Output the (x, y) coordinate of the center of the cell containing the given text.  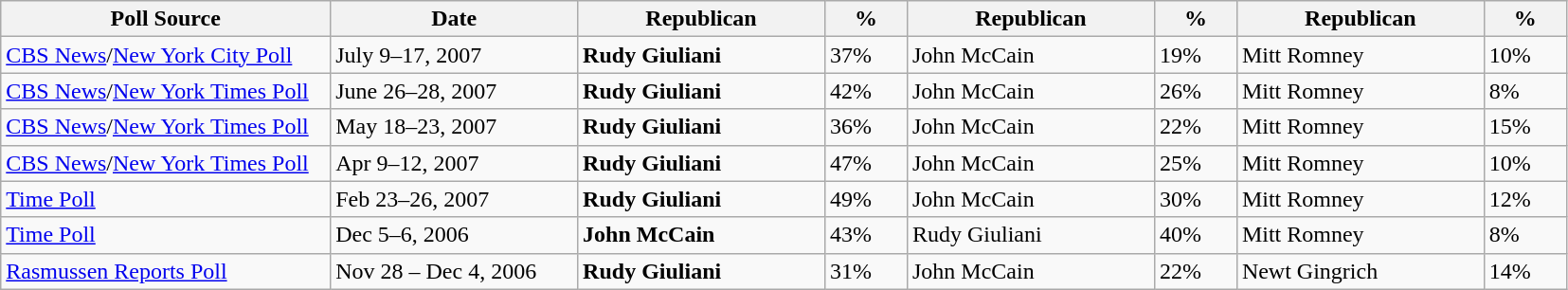
49% (866, 199)
47% (866, 163)
37% (866, 55)
25% (1196, 163)
Nov 28 – Dec 4, 2006 (455, 271)
Feb 23–26, 2007 (455, 199)
Dec 5–6, 2006 (455, 235)
Newt Gingrich (1361, 271)
July 9–17, 2007 (455, 55)
Rasmussen Reports Poll (166, 271)
26% (1196, 91)
36% (866, 127)
CBS News/New York City Poll (166, 55)
May 18–23, 2007 (455, 127)
40% (1196, 235)
43% (866, 235)
19% (1196, 55)
12% (1525, 199)
Poll Source (166, 19)
Apr 9–12, 2007 (455, 163)
30% (1196, 199)
42% (866, 91)
Date (455, 19)
14% (1525, 271)
31% (866, 271)
15% (1525, 127)
June 26–28, 2007 (455, 91)
